Detect which cell encompasses the target text, then output its (X, Y) center coordinate. 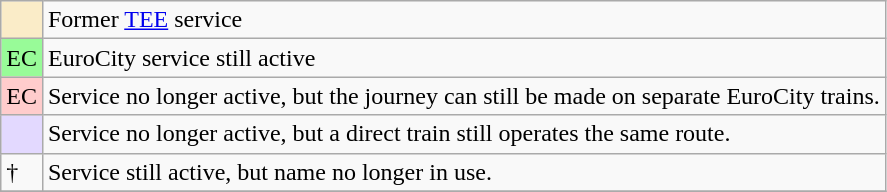
Former TEE service (464, 20)
EuroCity service still active (464, 58)
Service still active, but name no longer in use. (464, 172)
Service no longer active, but a direct train still operates the same route. (464, 134)
† (22, 172)
Service no longer active, but the journey can still be made on separate EuroCity trains. (464, 96)
